Extract the [X, Y] coordinate from the center of the cell holding the provided text.  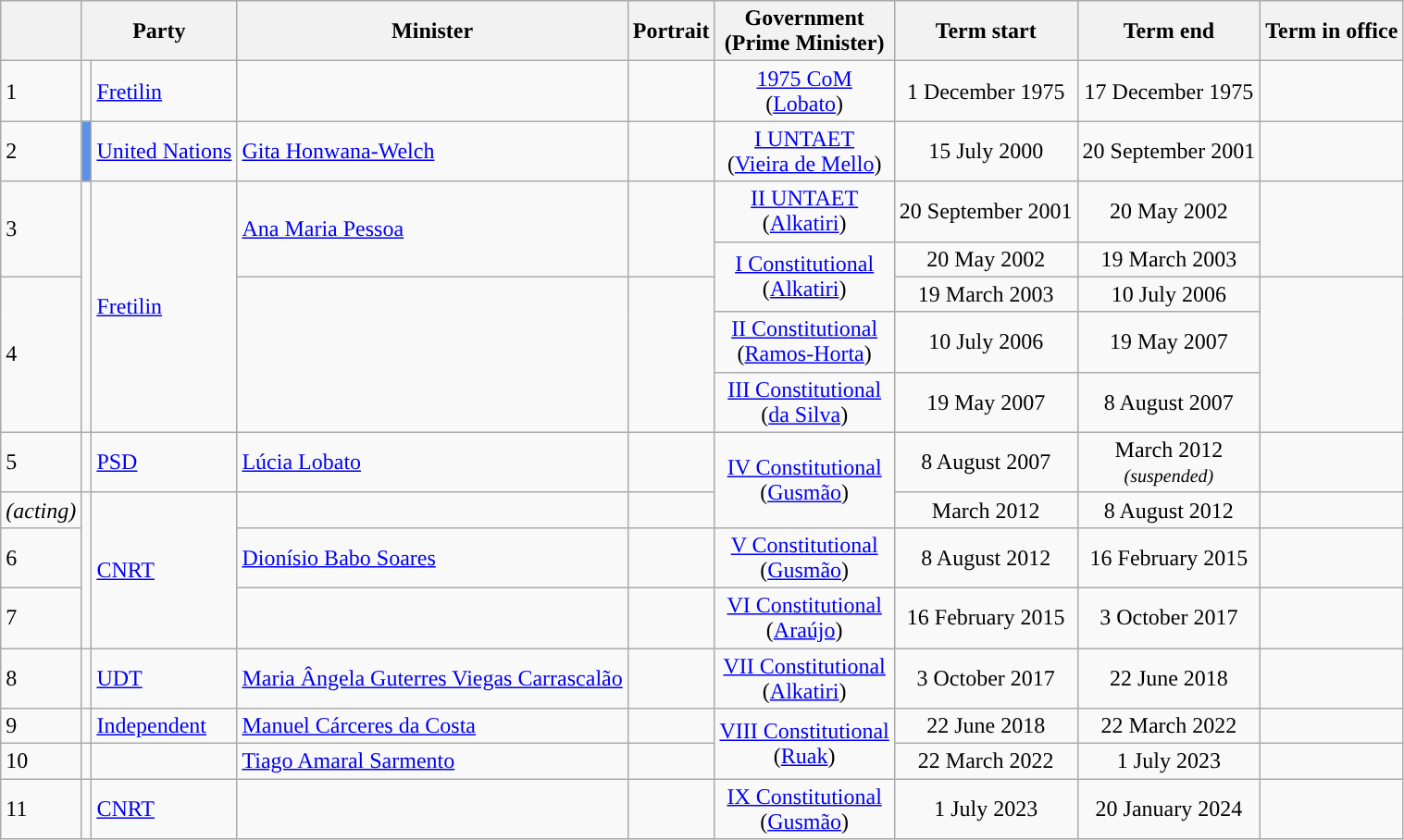
Party [159, 31]
V Constitutional(Gusmão) [804, 557]
Independent [165, 726]
6 [41, 557]
3 [41, 229]
Term start [986, 31]
17 December 1975 [1169, 91]
IX Constitutional(Gusmão) [804, 809]
II Constitutional(Ramos-Horta) [804, 342]
Ana Maria Pessoa [432, 229]
11 [41, 809]
I Constitutional(Alkatiri) [804, 277]
7 [41, 618]
United Nations [165, 152]
III Constitutional(da Silva) [804, 401]
9 [41, 726]
20 January 2024 [1169, 809]
Dionísio Babo Soares [432, 557]
1 December 1975 [986, 91]
Gita Honwana-Welch [432, 152]
Tiago Amaral Sarmento [432, 761]
Minister [432, 31]
5 [41, 463]
IV Constitutional(Gusmão) [804, 479]
March 2012 [986, 510]
PSD [165, 463]
I UNTAET(Vieira de Mello) [804, 152]
Term end [1169, 31]
4 [41, 354]
March 2012(suspended) [1169, 463]
(acting) [41, 510]
10 [41, 761]
VIII Constitutional(Ruak) [804, 744]
8 [41, 677]
1 [41, 91]
VII Constitutional(Alkatiri) [804, 677]
Government(Prime Minister) [804, 31]
VI Constitutional(Araújo) [804, 618]
Term in office [1332, 31]
15 July 2000 [986, 152]
2 [41, 152]
II UNTAET(Alkatiri) [804, 211]
UDT [165, 677]
1975 CoM(Lobato) [804, 91]
Manuel Cárceres da Costa [432, 726]
Portrait [671, 31]
Maria Ângela Guterres Viegas Carrascalão [432, 677]
Lúcia Lobato [432, 463]
